Extract the [X, Y] coordinate from the center of the cell holding the provided text.  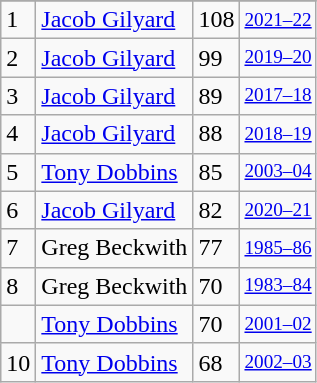
2020–21 [278, 210]
2017–18 [278, 96]
108 [216, 20]
1983–84 [278, 286]
1 [18, 20]
99 [216, 58]
88 [216, 134]
1985–86 [278, 248]
4 [18, 134]
2018–19 [278, 134]
77 [216, 248]
2002–03 [278, 362]
85 [216, 172]
10 [18, 362]
2003–04 [278, 172]
2 [18, 58]
7 [18, 248]
2019–20 [278, 58]
6 [18, 210]
3 [18, 96]
8 [18, 286]
68 [216, 362]
5 [18, 172]
2021–22 [278, 20]
82 [216, 210]
2001–02 [278, 324]
89 [216, 96]
